Scan for the cell matching the given text and deliver its [X, Y] coordinate at center. 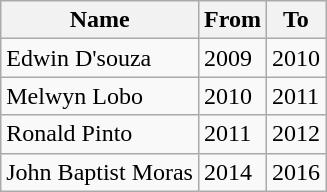
2014 [232, 172]
John Baptist Moras [100, 172]
From [232, 20]
2016 [296, 172]
To [296, 20]
Ronald Pinto [100, 134]
Melwyn Lobo [100, 96]
Name [100, 20]
Edwin D'souza [100, 58]
2012 [296, 134]
2009 [232, 58]
